Capture the cell that displays the provided text and extract its (X, Y) central coordinate. 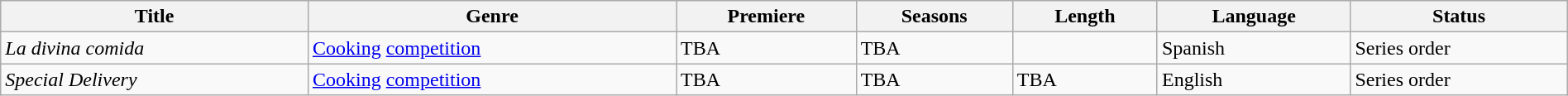
Spanish (1254, 48)
Premiere (767, 17)
Language (1254, 17)
Genre (491, 17)
Length (1085, 17)
English (1254, 79)
Special Delivery (155, 79)
La divina comida (155, 48)
Status (1459, 17)
Title (155, 17)
Seasons (935, 17)
